Determine the (x, y) coordinate at the center of the cell enclosing the given text.  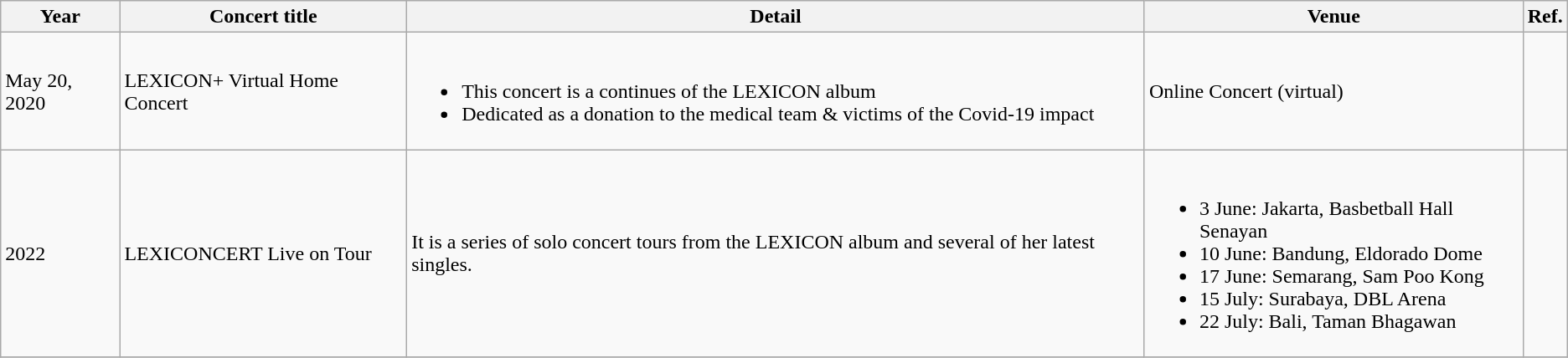
Venue (1333, 17)
Detail (776, 17)
It is a series of solo concert tours from the LEXICON album and several of her latest singles. (776, 253)
2022 (60, 253)
LEXICONCERT Live on Tour (263, 253)
LEXICON+ Virtual Home Concert (263, 91)
May 20, 2020 (60, 91)
Ref. (1545, 17)
Concert title (263, 17)
This concert is a continues of the LEXICON albumDedicated as a donation to the medical team & victims of the Covid-19 impact (776, 91)
Online Concert (virtual) (1333, 91)
Year (60, 17)
